Search for the cell housing the specified text and yield its [X, Y] center coordinate. 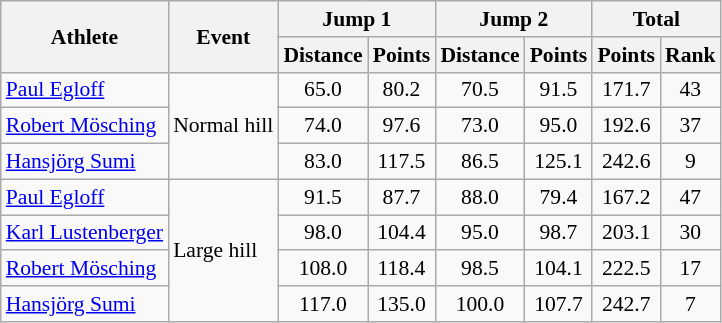
Athlete [84, 36]
47 [690, 197]
117.0 [322, 304]
30 [690, 233]
Jump 1 [356, 19]
108.0 [322, 269]
7 [690, 304]
88.0 [480, 197]
Normal hill [223, 126]
125.1 [559, 162]
Event [223, 36]
70.5 [480, 90]
79.4 [559, 197]
17 [690, 269]
222.5 [626, 269]
Jump 2 [514, 19]
97.6 [402, 126]
80.2 [402, 90]
83.0 [322, 162]
Total [656, 19]
192.6 [626, 126]
9 [690, 162]
87.7 [402, 197]
242.6 [626, 162]
118.4 [402, 269]
Karl Lustenberger [84, 233]
104.4 [402, 233]
135.0 [402, 304]
86.5 [480, 162]
104.1 [559, 269]
98.5 [480, 269]
37 [690, 126]
Rank [690, 55]
98.7 [559, 233]
Large hill [223, 250]
167.2 [626, 197]
65.0 [322, 90]
98.0 [322, 233]
117.5 [402, 162]
203.1 [626, 233]
73.0 [480, 126]
107.7 [559, 304]
43 [690, 90]
171.7 [626, 90]
242.7 [626, 304]
74.0 [322, 126]
100.0 [480, 304]
